Provide the [x, y] coordinate of the cell's center where the given text is located.  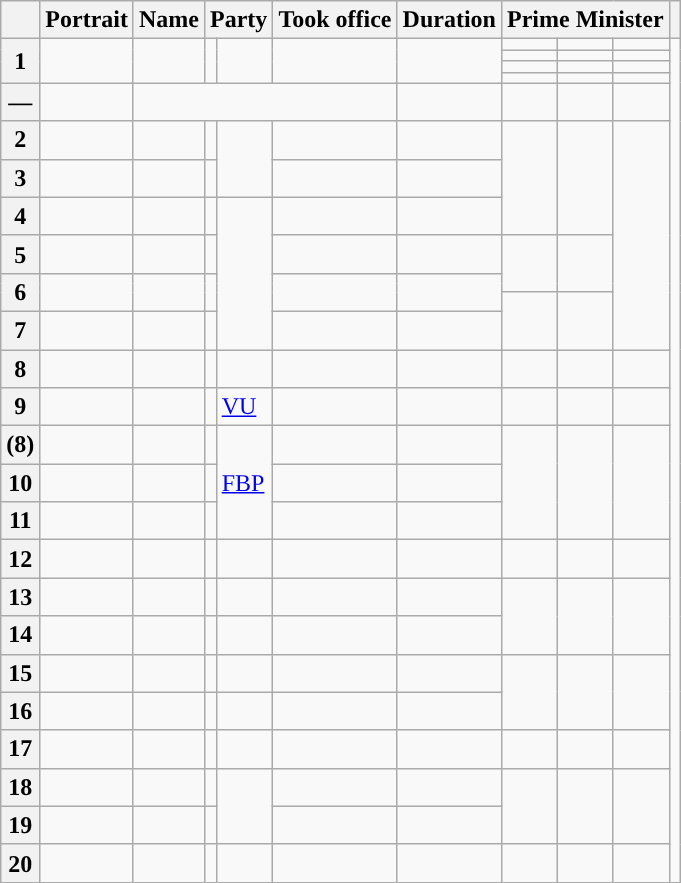
12 [20, 559]
10 [20, 483]
VU [244, 407]
6 [20, 292]
4 [20, 216]
19 [20, 825]
5 [20, 254]
11 [20, 521]
Took office [335, 20]
(8) [20, 445]
16 [20, 711]
20 [20, 863]
Party [239, 20]
13 [20, 597]
Prime Minister [585, 20]
18 [20, 787]
17 [20, 749]
— [20, 102]
7 [20, 330]
14 [20, 635]
2 [20, 140]
Portrait [87, 20]
9 [20, 407]
Duration [449, 20]
1 [20, 61]
15 [20, 673]
3 [20, 178]
8 [20, 369]
Name [168, 20]
FBP [244, 483]
